Output the [X, Y] coordinate of the center of the cell containing the given text.  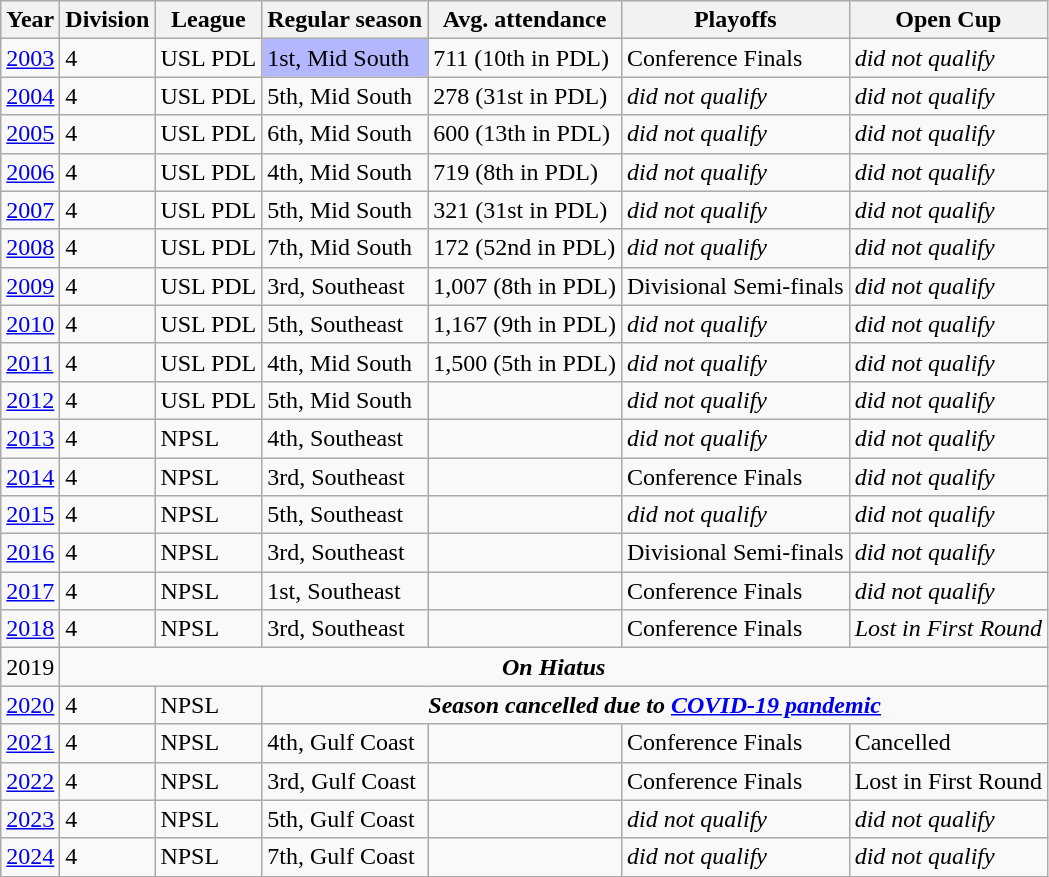
7th, Mid South [345, 248]
2013 [30, 438]
719 (8th in PDL) [525, 172]
On Hiatus [554, 667]
League [208, 20]
321 (31st in PDL) [525, 210]
2007 [30, 210]
Season cancelled due to COVID-19 pandemic [655, 705]
3rd, Gulf Coast [345, 781]
1,007 (8th in PDL) [525, 286]
2015 [30, 515]
2024 [30, 857]
2014 [30, 477]
Avg. attendance [525, 20]
2006 [30, 172]
4th, Southeast [345, 438]
4th, Gulf Coast [345, 743]
Playoffs [735, 20]
2016 [30, 553]
2021 [30, 743]
Year [30, 20]
6th, Mid South [345, 134]
2020 [30, 705]
1st, Mid South [345, 58]
7th, Gulf Coast [345, 857]
711 (10th in PDL) [525, 58]
Open Cup [948, 20]
2004 [30, 96]
Regular season [345, 20]
2009 [30, 286]
2023 [30, 819]
2010 [30, 324]
2008 [30, 248]
2005 [30, 134]
1,500 (5th in PDL) [525, 362]
5th, Gulf Coast [345, 819]
278 (31st in PDL) [525, 96]
1,167 (9th in PDL) [525, 324]
2018 [30, 629]
172 (52nd in PDL) [525, 248]
2011 [30, 362]
1st, Southeast [345, 591]
2012 [30, 400]
2019 [30, 667]
2022 [30, 781]
600 (13th in PDL) [525, 134]
Division [108, 20]
2017 [30, 591]
Cancelled [948, 743]
2003 [30, 58]
